Extract the (x, y) coordinate from the center of the cell holding the provided text.  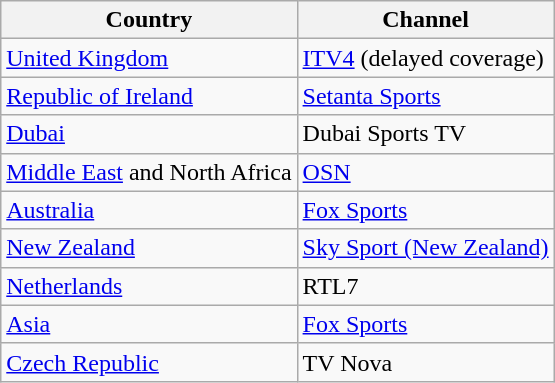
RTL7 (426, 286)
Country (149, 20)
Middle East and North Africa (149, 172)
Australia (149, 210)
Channel (426, 20)
TV Nova (426, 362)
Asia (149, 324)
OSN (426, 172)
Republic of Ireland (149, 96)
Dubai (149, 134)
United Kingdom (149, 58)
Sky Sport (New Zealand) (426, 248)
Setanta Sports (426, 96)
New Zealand (149, 248)
Netherlands (149, 286)
Dubai Sports TV (426, 134)
ITV4 (delayed coverage) (426, 58)
Czech Republic (149, 362)
